For the text-containing cell, return its midpoint in (X, Y) coordinate format. 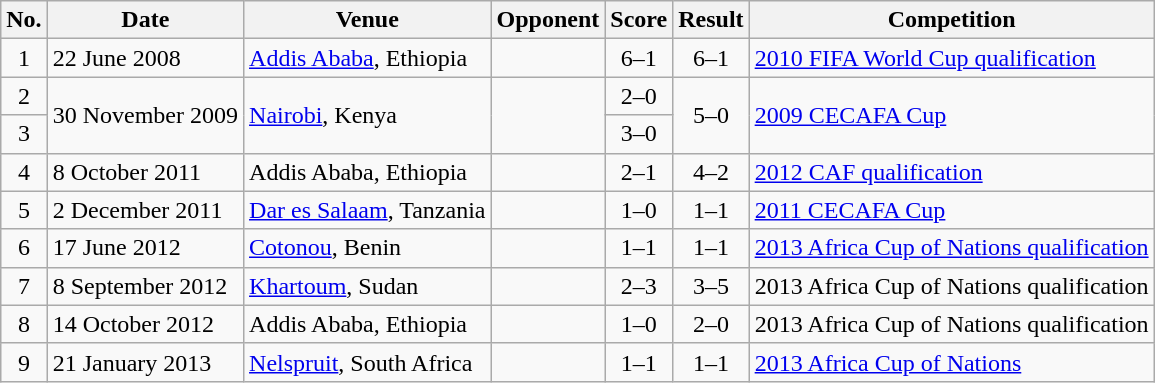
Date (145, 20)
2 (24, 96)
Dar es Salaam, Tanzania (368, 210)
6 (24, 248)
2013 Africa Cup of Nations (952, 362)
No. (24, 20)
1 (24, 58)
Opponent (548, 20)
3 (24, 134)
Nairobi, Kenya (368, 115)
9 (24, 362)
8 October 2011 (145, 172)
2011 CECAFA Cup (952, 210)
2010 FIFA World Cup qualification (952, 58)
3–5 (711, 286)
Nelspruit, South Africa (368, 362)
22 June 2008 (145, 58)
2–1 (639, 172)
Cotonou, Benin (368, 248)
14 October 2012 (145, 324)
2–3 (639, 286)
21 January 2013 (145, 362)
Score (639, 20)
Competition (952, 20)
17 June 2012 (145, 248)
2009 CECAFA Cup (952, 115)
Result (711, 20)
2 December 2011 (145, 210)
8 September 2012 (145, 286)
Venue (368, 20)
8 (24, 324)
4 (24, 172)
5 (24, 210)
30 November 2009 (145, 115)
Khartoum, Sudan (368, 286)
5–0 (711, 115)
3–0 (639, 134)
2012 CAF qualification (952, 172)
4–2 (711, 172)
7 (24, 286)
